Determine the [x, y] coordinate at the center of the cell enclosing the given text.  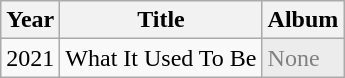
Title [161, 20]
Album [303, 20]
2021 [30, 58]
What It Used To Be [161, 58]
None [303, 58]
Year [30, 20]
